Return [x, y] of the center of cell containing provided text 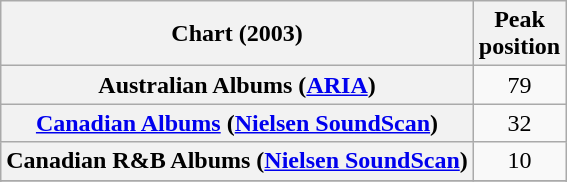
32 [519, 123]
Australian Albums (ARIA) [238, 85]
Canadian R&B Albums (Nielsen SoundScan) [238, 161]
Peakposition [519, 34]
Chart (2003) [238, 34]
Canadian Albums (Nielsen SoundScan) [238, 123]
79 [519, 85]
10 [519, 161]
